Find where the given text appears and provide that cell's center as [X, Y] coordinate. 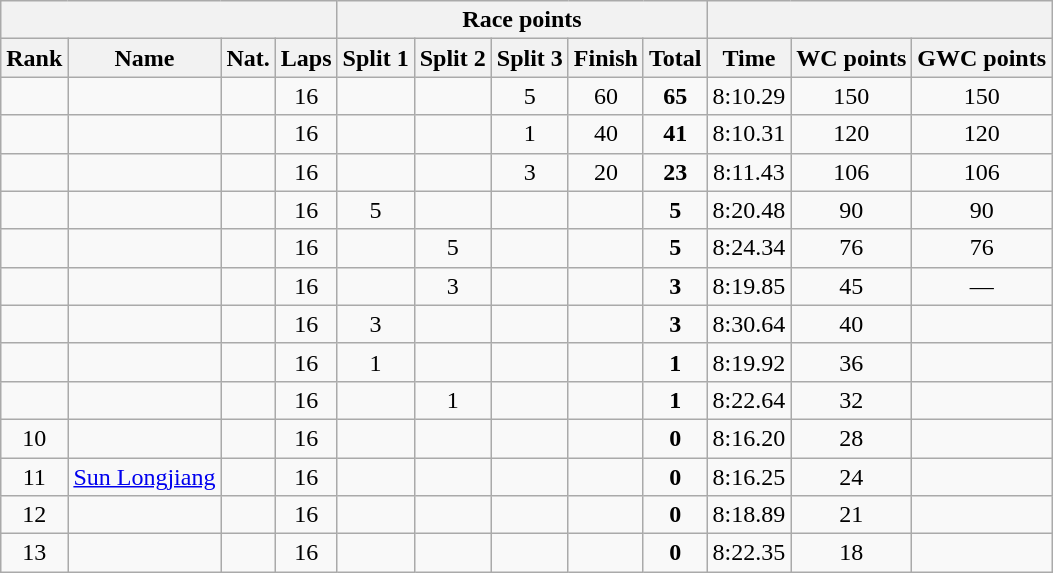
20 [606, 172]
8:16.20 [749, 438]
Total [675, 58]
8:19.92 [749, 362]
13 [34, 553]
WC points [852, 58]
Time [749, 58]
Race points [522, 20]
10 [34, 438]
8:30.64 [749, 324]
8:19.85 [749, 286]
Finish [606, 58]
Laps [306, 58]
32 [852, 400]
18 [852, 553]
8:20.48 [749, 210]
8:10.31 [749, 134]
8:24.34 [749, 248]
11 [34, 477]
65 [675, 96]
8:11.43 [749, 172]
36 [852, 362]
Split 2 [452, 58]
Split 1 [376, 58]
GWC points [982, 58]
Name [144, 58]
8:22.35 [749, 553]
23 [675, 172]
60 [606, 96]
8:10.29 [749, 96]
21 [852, 515]
8:22.64 [749, 400]
Nat. [248, 58]
12 [34, 515]
28 [852, 438]
24 [852, 477]
Rank [34, 58]
— [982, 286]
8:16.25 [749, 477]
8:18.89 [749, 515]
Sun Longjiang [144, 477]
45 [852, 286]
Split 3 [530, 58]
41 [675, 134]
